Provide the [x, y] coordinate of the cell's center where the given text is located.  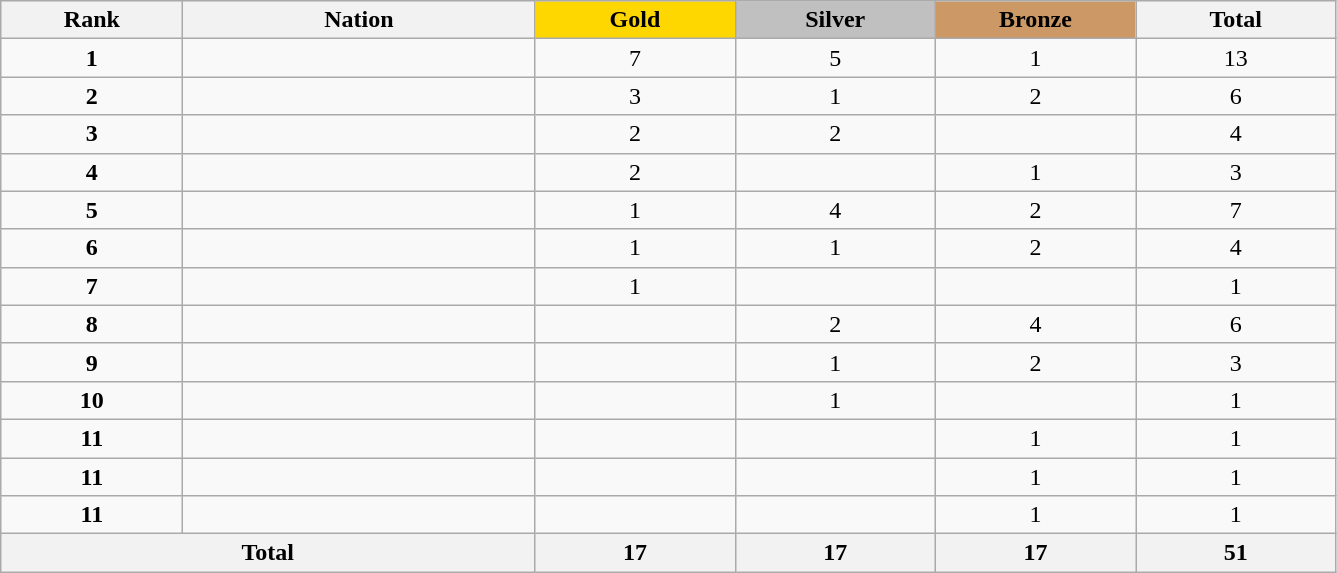
Rank [92, 20]
Nation [359, 20]
13 [1236, 58]
9 [92, 362]
Bronze [1035, 20]
51 [1236, 553]
10 [92, 400]
Silver [835, 20]
8 [92, 324]
Gold [635, 20]
